Extract the (x, y) coordinate from the center of the cell holding the provided text.  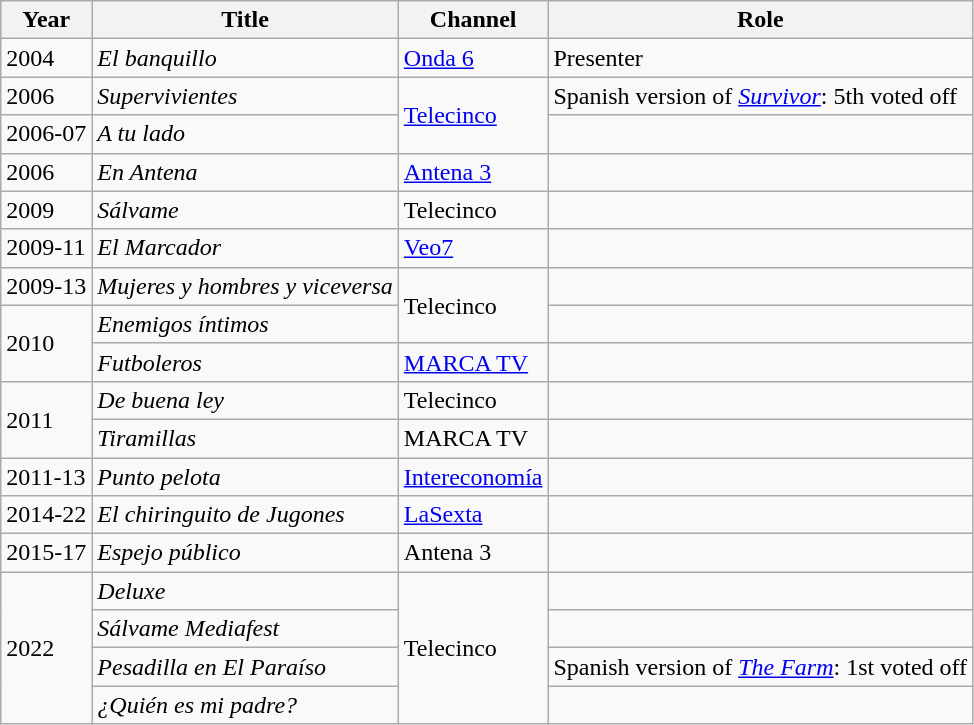
Role (760, 20)
Supervivientes (246, 96)
2009-11 (46, 248)
El banquillo (246, 58)
Pesadilla en El Paraíso (246, 667)
Punto pelota (246, 477)
Year (46, 20)
Sálvame Mediafest (246, 629)
2011 (46, 419)
LaSexta (473, 515)
Espejo público (246, 553)
Spanish version of Survivor: 5th voted off (760, 96)
2015-17 (46, 553)
Channel (473, 20)
¿Quién es mi padre? (246, 705)
2014-22 (46, 515)
2010 (46, 343)
2006-07 (46, 134)
A tu lado (246, 134)
Title (246, 20)
Deluxe (246, 591)
2011-13 (46, 477)
Futboleros (246, 362)
Spanish version of The Farm: 1st voted off (760, 667)
2022 (46, 648)
Tiramillas (246, 438)
Sálvame (246, 210)
2009-13 (46, 286)
De buena ley (246, 400)
Intereconomía (473, 477)
2009 (46, 210)
Enemigos íntimos (246, 324)
En Antena (246, 172)
Veo7 (473, 248)
Mujeres y hombres y viceversa (246, 286)
El Marcador (246, 248)
El chiringuito de Jugones (246, 515)
Onda 6 (473, 58)
2004 (46, 58)
Presenter (760, 58)
